Return the [x, y] coordinate for the center point of the cell that contains the specified text.  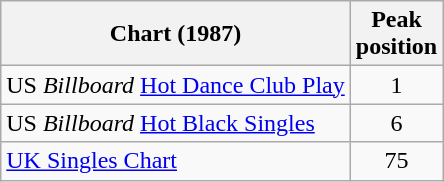
Chart (1987) [176, 34]
1 [396, 85]
US Billboard Hot Black Singles [176, 123]
6 [396, 123]
US Billboard Hot Dance Club Play [176, 85]
Peakposition [396, 34]
UK Singles Chart [176, 161]
75 [396, 161]
